From the cell containing the given text, extract its center point as (x, y) coordinate. 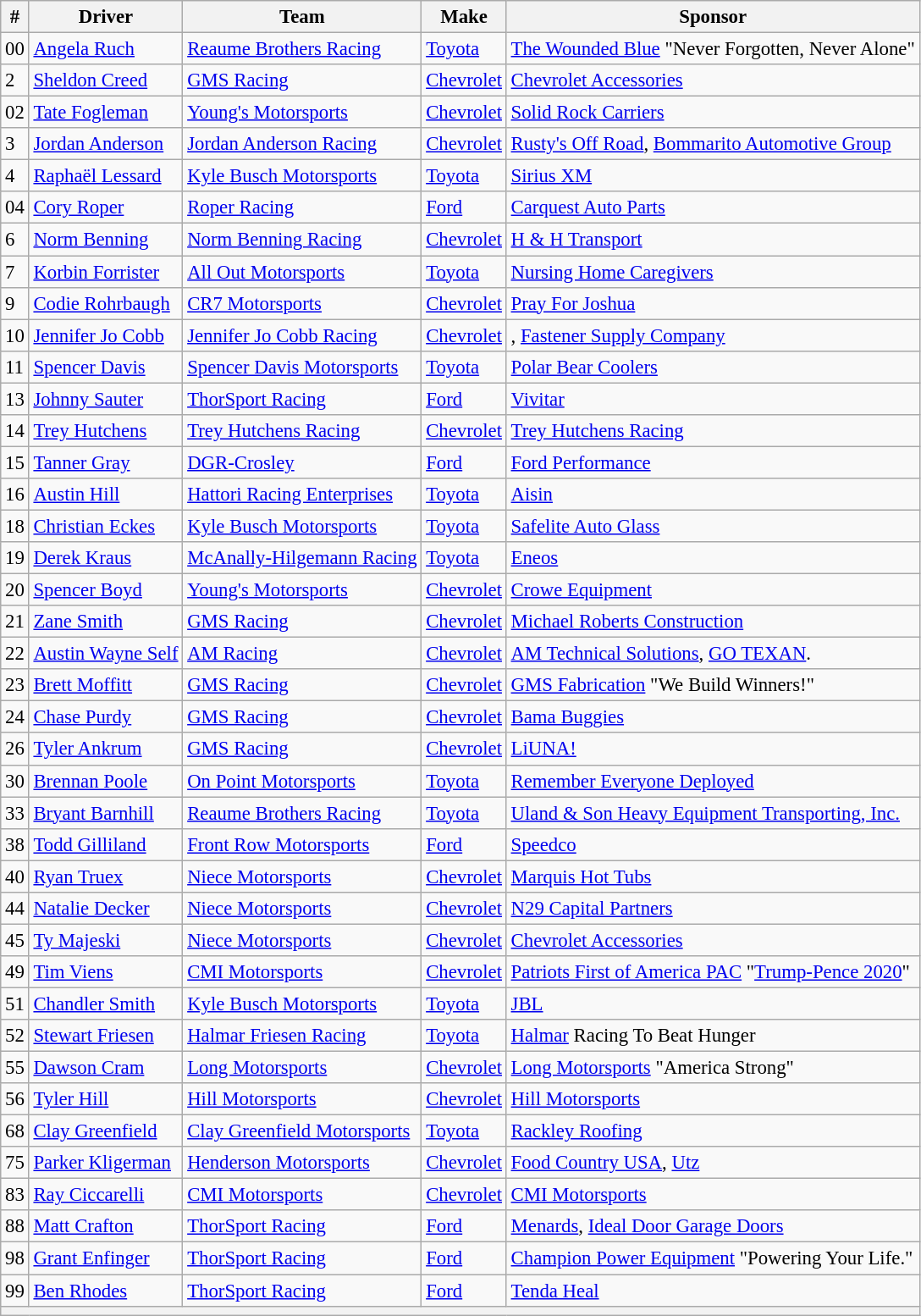
00 (15, 49)
45 (15, 940)
52 (15, 1036)
68 (15, 1131)
Tyler Ankrum (106, 749)
Food Country USA, Utz (713, 1163)
Solid Rock Carriers (713, 113)
Michael Roberts Construction (713, 622)
Ford Performance (713, 462)
Jordan Anderson Racing (302, 144)
75 (15, 1163)
McAnally-Hilgemann Racing (302, 558)
Spencer Davis Motorsports (302, 367)
Sponsor (713, 17)
Chandler Smith (106, 1004)
Speedco (713, 844)
Champion Power Equipment "Powering Your Life." (713, 1258)
Austin Hill (106, 495)
33 (15, 813)
Ty Majeski (106, 940)
16 (15, 495)
Tim Viens (106, 972)
Matt Crafton (106, 1227)
Johnny Sauter (106, 399)
Bama Buggies (713, 717)
Halmar Racing To Beat Hunger (713, 1036)
Clay Greenfield Motorsports (302, 1131)
2 (15, 80)
Vivitar (713, 399)
40 (15, 876)
Hattori Racing Enterprises (302, 495)
Sheldon Creed (106, 80)
Norm Benning Racing (302, 240)
Chase Purdy (106, 717)
38 (15, 844)
Derek Kraus (106, 558)
Trey Hutchens (106, 431)
Stewart Friesen (106, 1036)
Spencer Davis (106, 367)
Driver (106, 17)
9 (15, 303)
88 (15, 1227)
18 (15, 526)
Marquis Hot Tubs (713, 876)
98 (15, 1258)
Halmar Friesen Racing (302, 1036)
The Wounded Blue "Never Forgotten, Never Alone" (713, 49)
Ray Ciccarelli (106, 1195)
Polar Bear Coolers (713, 367)
Codie Rohrbaugh (106, 303)
Team (302, 17)
21 (15, 622)
3 (15, 144)
Rackley Roofing (713, 1131)
Cory Roper (106, 207)
Rusty's Off Road, Bommarito Automotive Group (713, 144)
N29 Capital Partners (713, 909)
6 (15, 240)
Bryant Barnhill (106, 813)
99 (15, 1291)
30 (15, 781)
Spencer Boyd (106, 590)
7 (15, 272)
JBL (713, 1004)
Ryan Truex (106, 876)
All Out Motorsports (302, 272)
Brett Moffitt (106, 685)
# (15, 17)
Korbin Forrister (106, 272)
Pray For Joshua (713, 303)
Tate Fogleman (106, 113)
CR7 Motorsports (302, 303)
56 (15, 1099)
83 (15, 1195)
Angela Ruch (106, 49)
Long Motorsports "America Strong" (713, 1068)
15 (15, 462)
14 (15, 431)
Remember Everyone Deployed (713, 781)
AM Racing (302, 654)
Aisin (713, 495)
24 (15, 717)
Tanner Gray (106, 462)
Clay Greenfield (106, 1131)
20 (15, 590)
Jennifer Jo Cobb Racing (302, 335)
Roper Racing (302, 207)
Tenda Heal (713, 1291)
04 (15, 207)
On Point Motorsports (302, 781)
Make (464, 17)
Brennan Poole (106, 781)
Uland & Son Heavy Equipment Transporting, Inc. (713, 813)
AM Technical Solutions, GO TEXAN. (713, 654)
Safelite Auto Glass (713, 526)
LiUNA! (713, 749)
Eneos (713, 558)
Ben Rhodes (106, 1291)
DGR-Crosley (302, 462)
Jennifer Jo Cobb (106, 335)
GMS Fabrication "We Build Winners!" (713, 685)
4 (15, 176)
Front Row Motorsports (302, 844)
Norm Benning (106, 240)
02 (15, 113)
Tyler Hill (106, 1099)
Sirius XM (713, 176)
51 (15, 1004)
44 (15, 909)
Henderson Motorsports (302, 1163)
Christian Eckes (106, 526)
Carquest Auto Parts (713, 207)
H & H Transport (713, 240)
49 (15, 972)
Long Motorsports (302, 1068)
Crowe Equipment (713, 590)
Grant Enfinger (106, 1258)
Austin Wayne Self (106, 654)
22 (15, 654)
Parker Kligerman (106, 1163)
Jordan Anderson (106, 144)
13 (15, 399)
Patriots First of America PAC "Trump-Pence 2020" (713, 972)
10 (15, 335)
Dawson Cram (106, 1068)
Menards, Ideal Door Garage Doors (713, 1227)
Nursing Home Caregivers (713, 272)
Natalie Decker (106, 909)
26 (15, 749)
23 (15, 685)
Raphaël Lessard (106, 176)
Todd Gilliland (106, 844)
55 (15, 1068)
, Fastener Supply Company (713, 335)
Zane Smith (106, 622)
11 (15, 367)
19 (15, 558)
